Extract the [x, y] coordinate from the center of the cell holding the provided text.  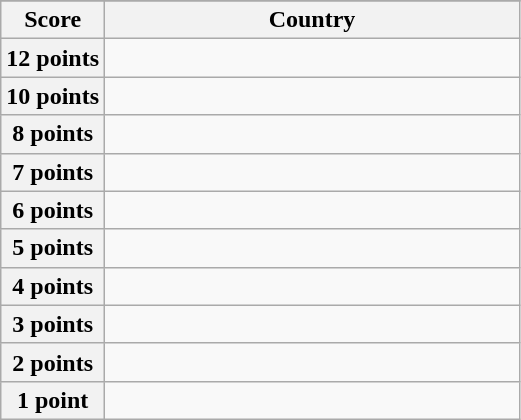
2 points [53, 362]
10 points [53, 96]
3 points [53, 324]
1 point [53, 400]
Score [53, 20]
Country [312, 20]
12 points [53, 58]
5 points [53, 248]
6 points [53, 210]
7 points [53, 172]
4 points [53, 286]
8 points [53, 134]
